From the cell containing the given text, extract its center point as (X, Y) coordinate. 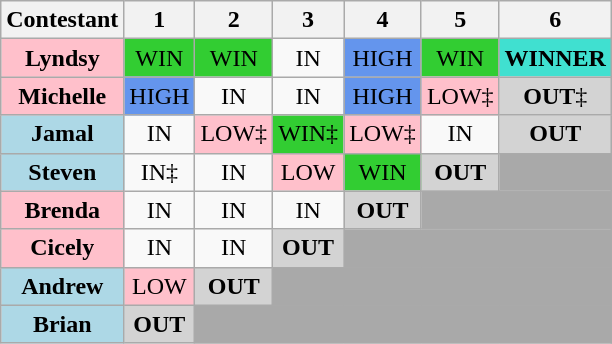
Lyndsy (62, 58)
6 (555, 20)
5 (460, 20)
Contestant (62, 20)
OUT‡ (555, 96)
WINNER (555, 58)
Steven (62, 172)
WIN‡ (308, 134)
Michelle (62, 96)
Cicely (62, 248)
1 (160, 20)
4 (383, 20)
Brenda (62, 210)
Jamal (62, 134)
IN‡ (160, 172)
Andrew (62, 286)
Brian (62, 324)
3 (308, 20)
2 (234, 20)
